From the cell containing the given text, extract its center point as [x, y] coordinate. 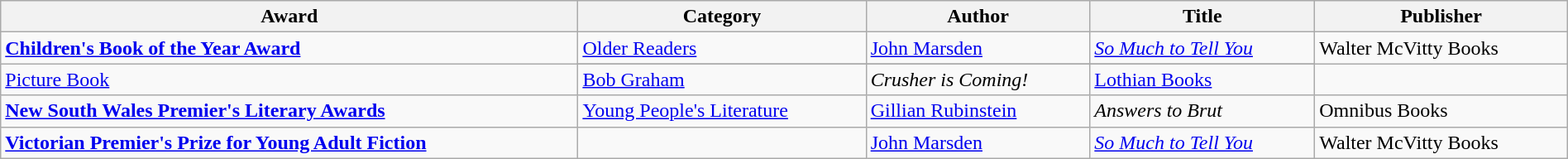
Award [289, 17]
Crusher is Coming! [978, 79]
Answers to Brut [1202, 111]
New South Wales Premier's Literary Awards [289, 111]
Publisher [1441, 17]
Gillian Rubinstein [978, 111]
Young People's Literature [722, 111]
Picture Book [289, 79]
Bob Graham [722, 79]
Title [1202, 17]
Children's Book of the Year Award [289, 48]
Victorian Premier's Prize for Young Adult Fiction [289, 142]
Omnibus Books [1441, 111]
Category [722, 17]
Lothian Books [1202, 79]
Author [978, 17]
Older Readers [722, 48]
